Capture the cell that displays the provided text and extract its [X, Y] central coordinate. 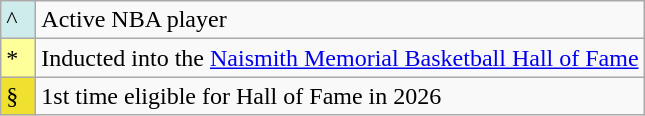
* [18, 58]
^ [18, 20]
1st time eligible for Hall of Fame in 2026 [340, 96]
Inducted into the Naismith Memorial Basketball Hall of Fame [340, 58]
§ [18, 96]
Active NBA player [340, 20]
